Provide the (X, Y) coordinate of the cell's center where the given text is located.  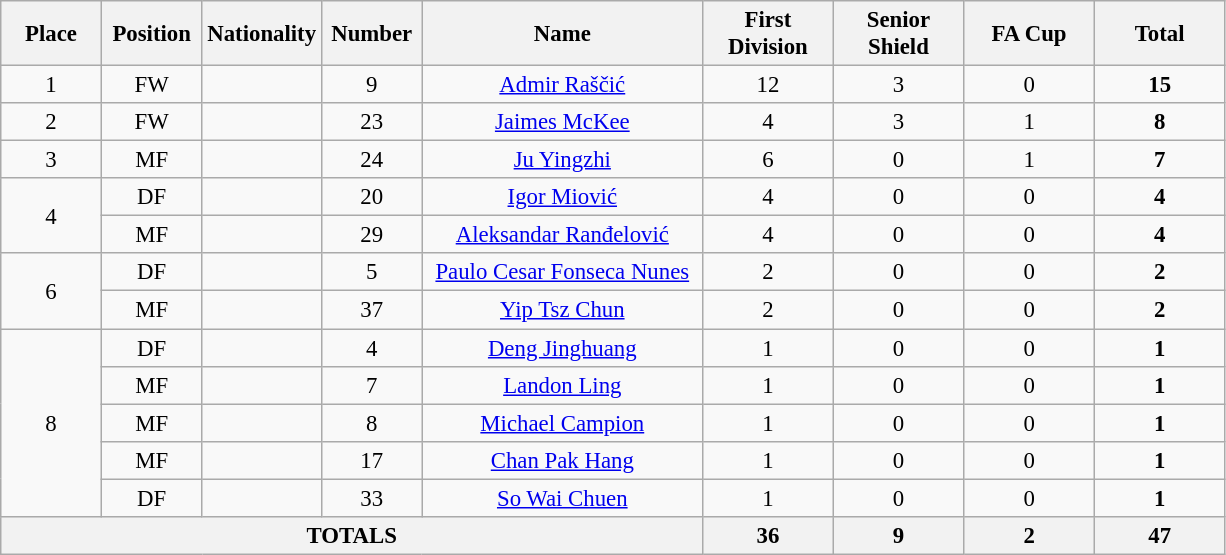
Place (52, 34)
12 (768, 85)
Total (1160, 34)
FA Cup (1030, 34)
Deng Jinghuang (562, 348)
24 (372, 160)
36 (768, 536)
5 (372, 273)
Position (152, 34)
So Wai Chuen (562, 498)
Igor Miović (562, 197)
Name (562, 34)
TOTALS (352, 536)
Landon Ling (562, 385)
Michael Campion (562, 423)
37 (372, 310)
20 (372, 197)
First Division (768, 34)
17 (372, 460)
33 (372, 498)
23 (372, 122)
Senior Shield (898, 34)
Admir Raščić (562, 85)
29 (372, 235)
Yip Tsz Chun (562, 310)
Aleksandar Ranđelović (562, 235)
Jaimes McKee (562, 122)
Ju Yingzhi (562, 160)
47 (1160, 536)
Number (372, 34)
Chan Pak Hang (562, 460)
15 (1160, 85)
Nationality (262, 34)
Paulo Cesar Fonseca Nunes (562, 273)
